For the text-containing cell, return its midpoint in (X, Y) coordinate format. 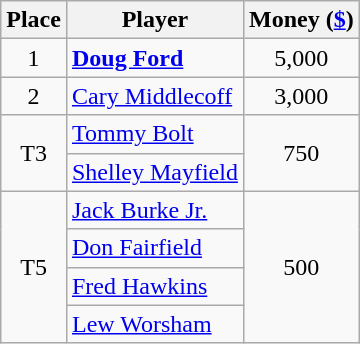
2 (34, 96)
3,000 (301, 96)
750 (301, 153)
Tommy Bolt (154, 134)
Don Fairfield (154, 248)
Money ($) (301, 20)
Lew Worsham (154, 324)
Player (154, 20)
500 (301, 267)
Shelley Mayfield (154, 172)
5,000 (301, 58)
T5 (34, 267)
Place (34, 20)
Fred Hawkins (154, 286)
Jack Burke Jr. (154, 210)
T3 (34, 153)
Doug Ford (154, 58)
1 (34, 58)
Cary Middlecoff (154, 96)
